Pinpoint the cell where the given text exists, returning its (x, y) midpoint coordinate. 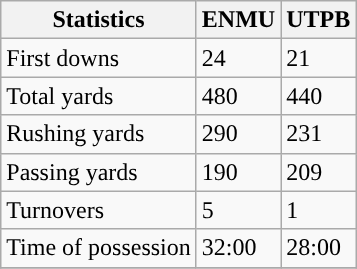
32:00 (238, 248)
Turnovers (99, 210)
Total yards (99, 96)
Statistics (99, 20)
231 (318, 134)
5 (238, 210)
24 (238, 58)
ENMU (238, 20)
1 (318, 210)
28:00 (318, 248)
480 (238, 96)
Passing yards (99, 172)
First downs (99, 58)
209 (318, 172)
190 (238, 172)
290 (238, 134)
UTPB (318, 20)
Rushing yards (99, 134)
440 (318, 96)
21 (318, 58)
Time of possession (99, 248)
